From the cell containing the given text, extract its center point as (X, Y) coordinate. 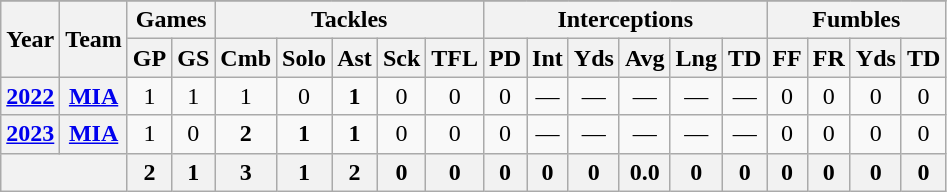
GP (149, 58)
Team (94, 39)
Sck (401, 58)
Cmb (246, 58)
FR (828, 58)
PD (506, 58)
Year (30, 39)
Int (548, 58)
Avg (644, 58)
TFL (455, 58)
GS (194, 58)
Solo (304, 58)
Ast (355, 58)
3 (246, 172)
0.0 (644, 172)
Tackles (350, 20)
Interceptions (626, 20)
Lng (696, 58)
Fumbles (856, 20)
Games (170, 20)
FF (787, 58)
2023 (30, 134)
2022 (30, 96)
